Locate the cell with the specified text and output its (x, y) center coordinate. 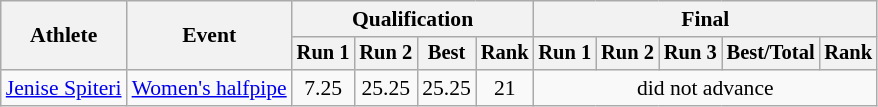
Run 3 (690, 54)
Best (446, 54)
Women's halfpipe (210, 88)
Final (705, 19)
7.25 (324, 88)
Event (210, 36)
Jenise Spiteri (64, 88)
Best/Total (771, 54)
did not advance (705, 88)
21 (505, 88)
Qualification (413, 19)
Athlete (64, 36)
